Determine the [x, y] coordinate at the center of the cell enclosing the given text.  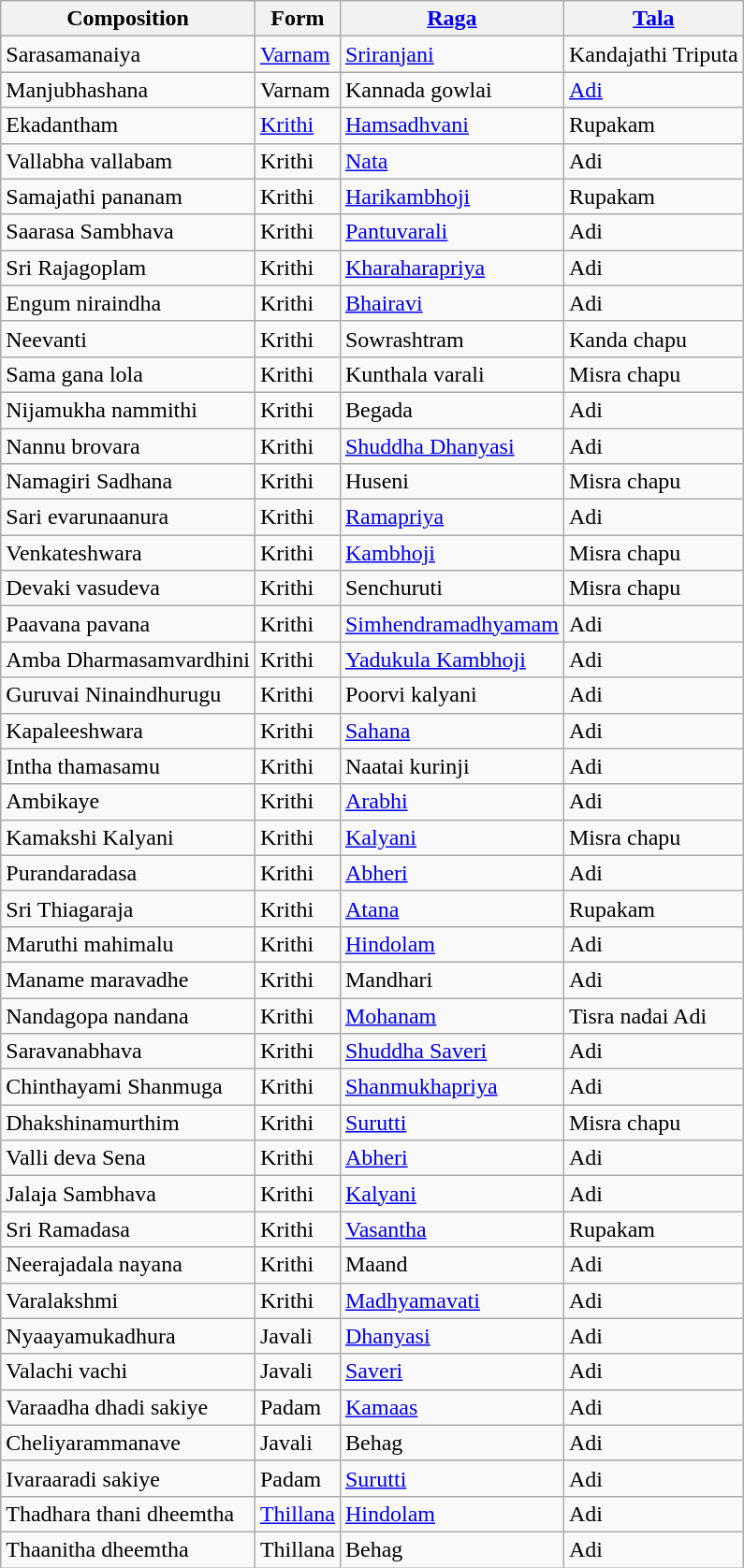
Kapaleeshwara [128, 731]
Manjubhashana [128, 90]
Kambhoji [451, 553]
Maname maravadhe [128, 980]
Namagiri Sadhana [128, 482]
Engum niraindha [128, 303]
Paavana pavana [128, 624]
Kamaas [451, 1407]
Purandaradasa [128, 873]
Harikambhoji [451, 196]
Ramapriya [451, 517]
Composition [128, 19]
Devaki vasudeva [128, 588]
Samajathi pananam [128, 196]
Amba Dharmasamvardhini [128, 660]
Mandhari [451, 980]
Simhendramadhyamam [451, 624]
Sri Thiagaraja [128, 908]
Cheliyarammanave [128, 1443]
Kannada gowlai [451, 90]
Vasantha [451, 1229]
Form [298, 19]
Mohanam [451, 1015]
Sarasamanaiya [128, 54]
Thadhara thani dheemtha [128, 1514]
Shuddha Saveri [451, 1052]
Shuddha Dhanyasi [451, 446]
Sari evarunaanura [128, 517]
Sama gana lola [128, 374]
Yadukula Kambhoji [451, 660]
Begada [451, 410]
Sahana [451, 731]
Sriranjani [451, 54]
Venkateshwara [128, 553]
Vallabha vallabam [128, 161]
Dhakshinamurthim [128, 1123]
Hamsadhvani [451, 125]
Kandajathi Triputa [653, 54]
Valli deva Sena [128, 1158]
Nannu brovara [128, 446]
Jalaja Sambhava [128, 1194]
Sri Ramadasa [128, 1229]
Kunthala varali [451, 374]
Senchuruti [451, 588]
Maruthi mahimalu [128, 944]
Tala [653, 19]
Saravanabhava [128, 1052]
Saarasa Sambhava [128, 232]
Ambikaye [128, 802]
Atana [451, 908]
Kanda chapu [653, 339]
Kharaharapriya [451, 268]
Neerajadala nayana [128, 1265]
Bhairavi [451, 303]
Thaanitha dheemtha [128, 1549]
Raga [451, 19]
Nyaayamukadhura [128, 1336]
Saveri [451, 1372]
Naatai kurinji [451, 766]
Shanmukhapriya [451, 1087]
Nandagopa nandana [128, 1015]
Arabhi [451, 802]
Valachi vachi [128, 1372]
Nata [451, 161]
Maand [451, 1265]
Sri Rajagoplam [128, 268]
Sowrashtram [451, 339]
Chinthayami Shanmuga [128, 1087]
Poorvi kalyani [451, 695]
Tisra nadai Adi [653, 1015]
Huseni [451, 482]
Varalakshmi [128, 1300]
Varaadha dhadi sakiye [128, 1407]
Kamakshi Kalyani [128, 837]
Guruvai Ninaindhurugu [128, 695]
Dhanyasi [451, 1336]
Ivaraaradi sakiye [128, 1478]
Ekadantham [128, 125]
Intha thamasamu [128, 766]
Nijamukha nammithi [128, 410]
Neevanti [128, 339]
Pantuvarali [451, 232]
Madhyamavati [451, 1300]
